Pinpoint the cell where the given text exists, returning its (X, Y) midpoint coordinate. 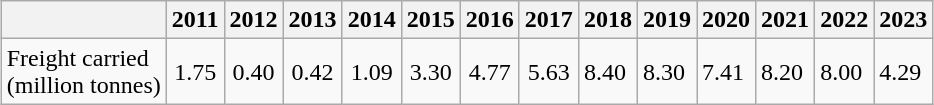
0.40 (254, 72)
4.29 (904, 72)
8.40 (608, 72)
2019 (666, 20)
2011 (195, 20)
2013 (312, 20)
2016 (490, 20)
0.42 (312, 72)
8.30 (666, 72)
2022 (844, 20)
2015 (430, 20)
2012 (254, 20)
7.41 (726, 72)
2018 (608, 20)
2023 (904, 20)
8.00 (844, 72)
3.30 (430, 72)
2017 (548, 20)
2021 (786, 20)
Freight carried(million tonnes) (84, 72)
1.75 (195, 72)
4.77 (490, 72)
1.09 (372, 72)
5.63 (548, 72)
2020 (726, 20)
8.20 (786, 72)
2014 (372, 20)
